Identify which cell holds the provided text, then report its (x, y) central coordinate. 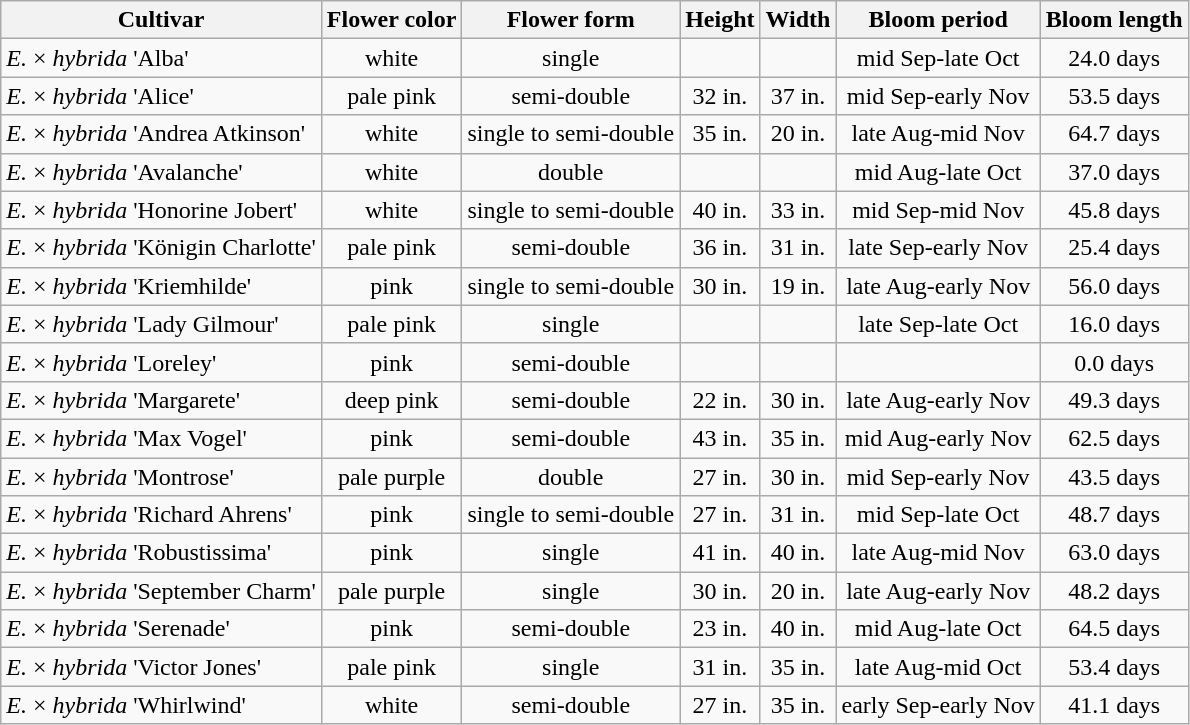
Flower form (571, 20)
late Sep-early Nov (938, 248)
Flower color (392, 20)
E. × hybrida 'Whirlwind' (162, 705)
33 in. (798, 210)
23 in. (720, 629)
E. × hybrida 'Honorine Jobert' (162, 210)
E. × hybrida 'Kriemhilde' (162, 286)
Cultivar (162, 20)
E. × hybrida 'Königin Charlotte' (162, 248)
Height (720, 20)
63.0 days (1114, 553)
43 in. (720, 438)
24.0 days (1114, 58)
E. × hybrida 'September Charm' (162, 591)
43.5 days (1114, 477)
late Sep-late Oct (938, 324)
62.5 days (1114, 438)
E. × hybrida 'Andrea Atkinson' (162, 134)
E. × hybrida 'Max Vogel' (162, 438)
E. × hybrida 'Loreley' (162, 362)
deep pink (392, 400)
49.3 days (1114, 400)
0.0 days (1114, 362)
25.4 days (1114, 248)
E. × hybrida 'Richard Ahrens' (162, 515)
mid Sep-mid Nov (938, 210)
Bloom length (1114, 20)
E. × hybrida 'Margarete' (162, 400)
late Aug-mid Oct (938, 667)
48.2 days (1114, 591)
E. × hybrida 'Serenade' (162, 629)
E. × hybrida 'Avalanche' (162, 172)
53.5 days (1114, 96)
36 in. (720, 248)
64.7 days (1114, 134)
E. × hybrida 'Montrose' (162, 477)
45.8 days (1114, 210)
E. × hybrida 'Lady Gilmour' (162, 324)
Width (798, 20)
Bloom period (938, 20)
56.0 days (1114, 286)
E. × hybrida 'Alice' (162, 96)
E. × hybrida 'Alba' (162, 58)
48.7 days (1114, 515)
E. × hybrida 'Robustissima' (162, 553)
mid Aug-early Nov (938, 438)
64.5 days (1114, 629)
41 in. (720, 553)
E. × hybrida 'Victor Jones' (162, 667)
early Sep-early Nov (938, 705)
22 in. (720, 400)
37 in. (798, 96)
41.1 days (1114, 705)
16.0 days (1114, 324)
37.0 days (1114, 172)
19 in. (798, 286)
32 in. (720, 96)
53.4 days (1114, 667)
